For the text-containing cell, return its midpoint in (x, y) coordinate format. 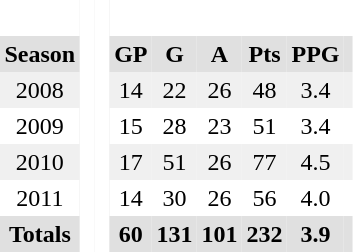
232 (264, 234)
22 (174, 90)
48 (264, 90)
4.5 (316, 162)
2009 (40, 126)
3.9 (316, 234)
G (174, 54)
77 (264, 162)
Pts (264, 54)
17 (131, 162)
15 (131, 126)
56 (264, 198)
4.0 (316, 198)
30 (174, 198)
A (220, 54)
PPG (316, 54)
2008 (40, 90)
2010 (40, 162)
Totals (40, 234)
60 (131, 234)
131 (174, 234)
GP (131, 54)
101 (220, 234)
23 (220, 126)
Season (40, 54)
2011 (40, 198)
28 (174, 126)
